From the cell containing the given text, extract its center point as (X, Y) coordinate. 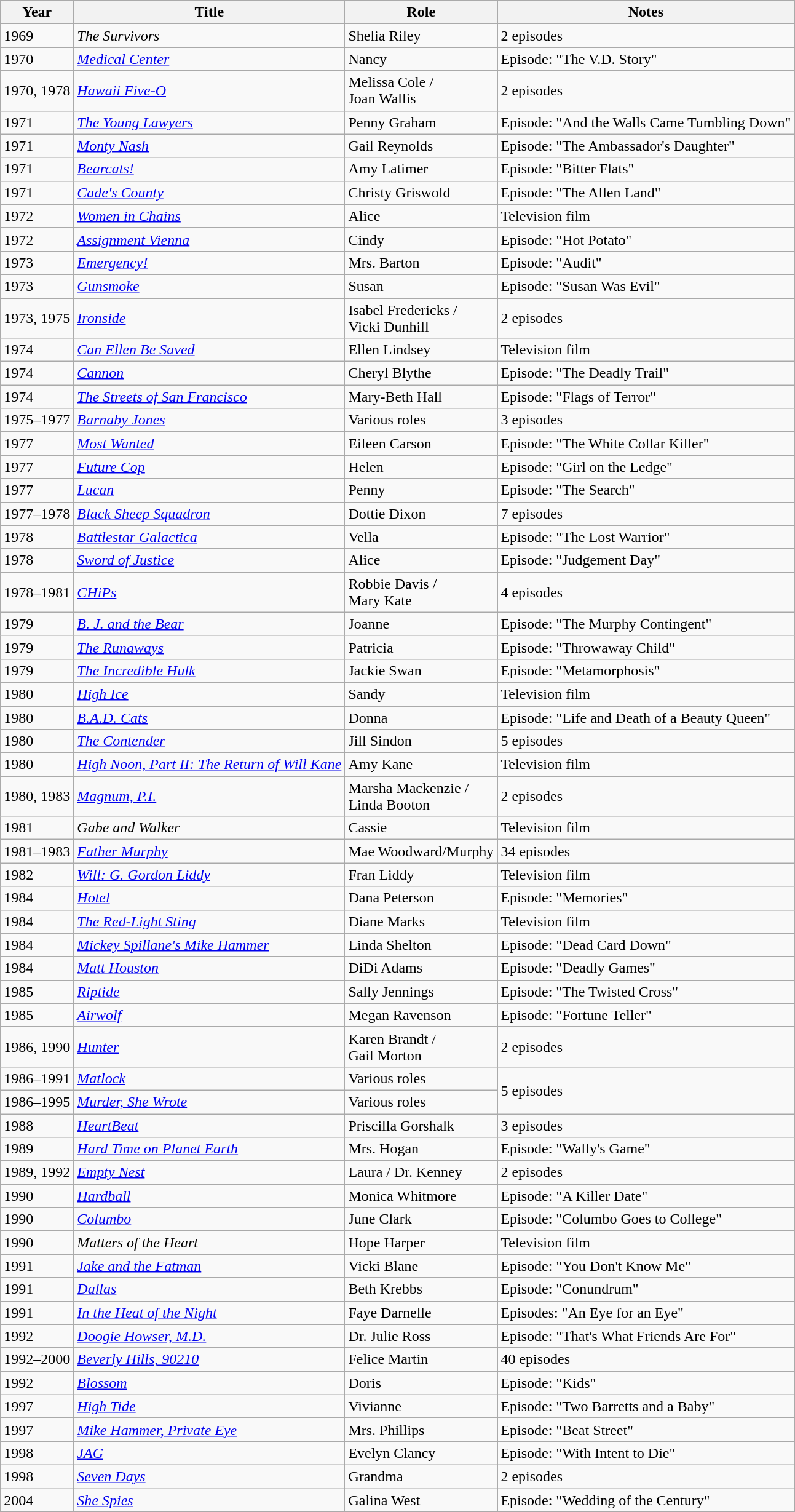
2004 (37, 1500)
B. J. and the Bear (209, 624)
Most Wanted (209, 444)
Gail Reynolds (421, 146)
Will: G. Gordon Liddy (209, 875)
1970, 1978 (37, 91)
Cade's County (209, 193)
Grandma (421, 1476)
Mary-Beth Hall (421, 397)
Women in Chains (209, 216)
Episode: "Throwaway Child" (646, 647)
Episode: "The V.D. Story" (646, 59)
Episode: "Bitter Flats" (646, 169)
Episode: "Life and Death of a Beauty Queen" (646, 718)
1981 (37, 828)
Vivianne (421, 1406)
HeartBeat (209, 1125)
Mickey Spillane's Mike Hammer (209, 945)
Jill Sindon (421, 741)
1981–1983 (37, 851)
Doogie Howser, M.D. (209, 1336)
Episode: "The Deadly Trail" (646, 373)
1980, 1983 (37, 796)
Murder, She Wrote (209, 1102)
B.A.D. Cats (209, 718)
Hunter (209, 1047)
Magnum, P.I. (209, 796)
Mike Hammer, Private Eye (209, 1430)
Monica Whitmore (421, 1196)
Matt Houston (209, 968)
Matlock (209, 1078)
1969 (37, 36)
Robbie Davis /Mary Kate (421, 592)
Episode: "Metamorphosis" (646, 670)
Doris (421, 1383)
Shelia Riley (421, 36)
Diane Marks (421, 921)
Ellen Lindsey (421, 350)
Amy Latimer (421, 169)
The Streets of San Francisco (209, 397)
Role (421, 12)
Episode: "Two Barretts and a Baby" (646, 1406)
Karen Brandt /Gail Morton (421, 1047)
Episode: "Judgement Day" (646, 560)
Medical Center (209, 59)
Amy Kane (421, 765)
Riptide (209, 992)
Cassie (421, 828)
1982 (37, 875)
Eileen Carson (421, 444)
Felice Martin (421, 1359)
Episode: "Conundrum" (646, 1289)
1988 (37, 1125)
Penny (421, 490)
The Red-Light Sting (209, 921)
The Young Lawyers (209, 122)
Episode: "The Murphy Contingent" (646, 624)
Priscilla Gorshalk (421, 1125)
Vella (421, 537)
Episode: "Kids" (646, 1383)
Dottie Dixon (421, 514)
Episode: "The Search" (646, 490)
1970 (37, 59)
Can Ellen Be Saved (209, 350)
Cindy (421, 239)
The Runaways (209, 647)
Beverly Hills, 90210 (209, 1359)
Assignment Vienna (209, 239)
Episode: "Memories" (646, 898)
1989, 1992 (37, 1172)
In the Heat of the Night (209, 1313)
1986–1991 (37, 1078)
DiDi Adams (421, 968)
Episode: "Girl on the Ledge" (646, 467)
7 episodes (646, 514)
1973, 1975 (37, 317)
Vicki Blane (421, 1266)
Nancy (421, 59)
Hotel (209, 898)
Gunsmoke (209, 286)
Dr. Julie Ross (421, 1336)
Future Cop (209, 467)
Ironside (209, 317)
Helen (421, 467)
Patricia (421, 647)
1975–1977 (37, 420)
1986, 1990 (37, 1047)
Laura / Dr. Kenney (421, 1172)
Episode: "The Allen Land" (646, 193)
Dallas (209, 1289)
CHiPs (209, 592)
Monty Nash (209, 146)
Jake and the Fatman (209, 1266)
1986–1995 (37, 1102)
Fran Liddy (421, 875)
1978–1981 (37, 592)
Bearcats! (209, 169)
Airwolf (209, 1015)
Episode: "And the Walls Came Tumbling Down" (646, 122)
Episode: "Deadly Games" (646, 968)
Matters of the Heart (209, 1243)
Notes (646, 12)
JAG (209, 1453)
1992–2000 (37, 1359)
Battlestar Galactica (209, 537)
Title (209, 12)
Evelyn Clancy (421, 1453)
Father Murphy (209, 851)
1989 (37, 1149)
Joanne (421, 624)
High Noon, Part II: The Return of Will Kane (209, 765)
The Incredible Hulk (209, 670)
Hardball (209, 1196)
Episode: "Dead Card Down" (646, 945)
Barnaby Jones (209, 420)
Black Sheep Squadron (209, 514)
Sword of Justice (209, 560)
Episode: "The White Collar Killer" (646, 444)
Jackie Swan (421, 670)
Episode: "A Killer Date" (646, 1196)
Episode: "You Don't Know Me" (646, 1266)
Episode: "Beat Street" (646, 1430)
Penny Graham (421, 122)
Mae Woodward/Murphy (421, 851)
Mrs. Barton (421, 263)
Episode: "That's What Friends Are For" (646, 1336)
Mrs. Hogan (421, 1149)
Gabe and Walker (209, 828)
Dana Peterson (421, 898)
Melissa Cole /Joan Wallis (421, 91)
High Ice (209, 694)
Marsha Mackenzie /Linda Booton (421, 796)
Episode: "Wedding of the Century" (646, 1500)
Hard Time on Planet Earth (209, 1149)
Episode: "The Lost Warrior" (646, 537)
High Tide (209, 1406)
Episode: "The Ambassador's Daughter" (646, 146)
Mrs. Phillips (421, 1430)
Episodes: "An Eye for an Eye" (646, 1313)
Sandy (421, 694)
40 episodes (646, 1359)
Sally Jennings (421, 992)
Cannon (209, 373)
Susan (421, 286)
34 episodes (646, 851)
4 episodes (646, 592)
Episode: "Columbo Goes to College" (646, 1219)
Columbo (209, 1219)
Hope Harper (421, 1243)
Linda Shelton (421, 945)
Episode: "The Twisted Cross" (646, 992)
Christy Griswold (421, 193)
Episode: "Fortune Teller" (646, 1015)
She Spies (209, 1500)
The Survivors (209, 36)
Megan Ravenson (421, 1015)
Faye Darnelle (421, 1313)
Seven Days (209, 1476)
Cheryl Blythe (421, 373)
Lucan (209, 490)
Isabel Fredericks /Vicki Dunhill (421, 317)
Episode: "Susan Was Evil" (646, 286)
Episode: "Hot Potato" (646, 239)
Episode: "Wally's Game" (646, 1149)
Episode: "Flags of Terror" (646, 397)
Beth Krebbs (421, 1289)
Year (37, 12)
Donna (421, 718)
Episode: "Audit" (646, 263)
1977–1978 (37, 514)
Episode: "With Intent to Die" (646, 1453)
Empty Nest (209, 1172)
The Contender (209, 741)
Galina West (421, 1500)
Hawaii Five-O (209, 91)
June Clark (421, 1219)
Emergency! (209, 263)
Blossom (209, 1383)
